Locate the cell with the specified text and output its (X, Y) center coordinate. 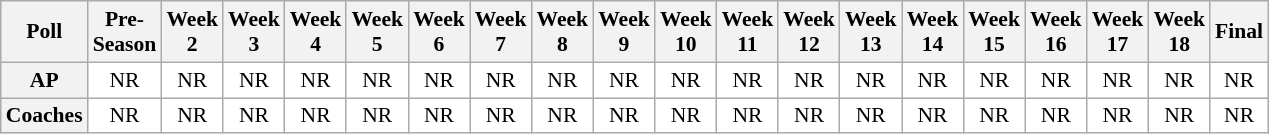
Week14 (933, 32)
Week11 (748, 32)
Week13 (871, 32)
Week10 (686, 32)
Final (1239, 32)
Week18 (1179, 32)
Pre-Season (125, 32)
Week8 (562, 32)
AP (44, 80)
Week3 (254, 32)
Week17 (1118, 32)
Week15 (994, 32)
Week5 (377, 32)
Week7 (501, 32)
Coaches (44, 116)
Poll (44, 32)
Week12 (809, 32)
Week2 (192, 32)
Week4 (316, 32)
Week6 (439, 32)
Week16 (1056, 32)
Week9 (624, 32)
